Search for the cell housing the specified text and yield its (X, Y) center coordinate. 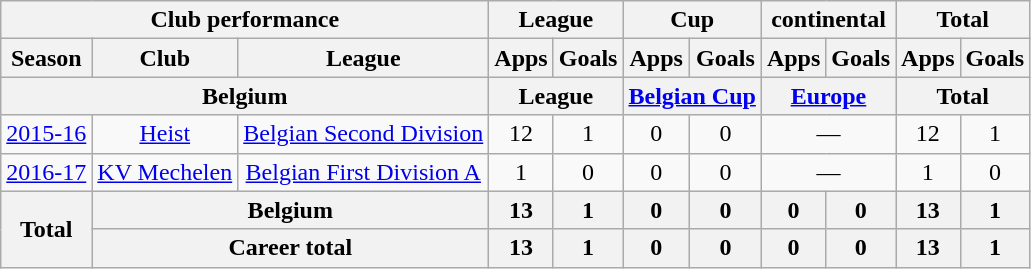
Career total (290, 248)
Europe (828, 96)
Season (46, 58)
Belgian First Division A (364, 172)
Club performance (245, 20)
Club (165, 58)
2016-17 (46, 172)
continental (828, 20)
KV Mechelen (165, 172)
Cup (692, 20)
Belgian Second Division (364, 134)
Belgian Cup (692, 96)
2015-16 (46, 134)
Heist (165, 134)
